Find where the given text appears and provide that cell's center as (x, y) coordinate. 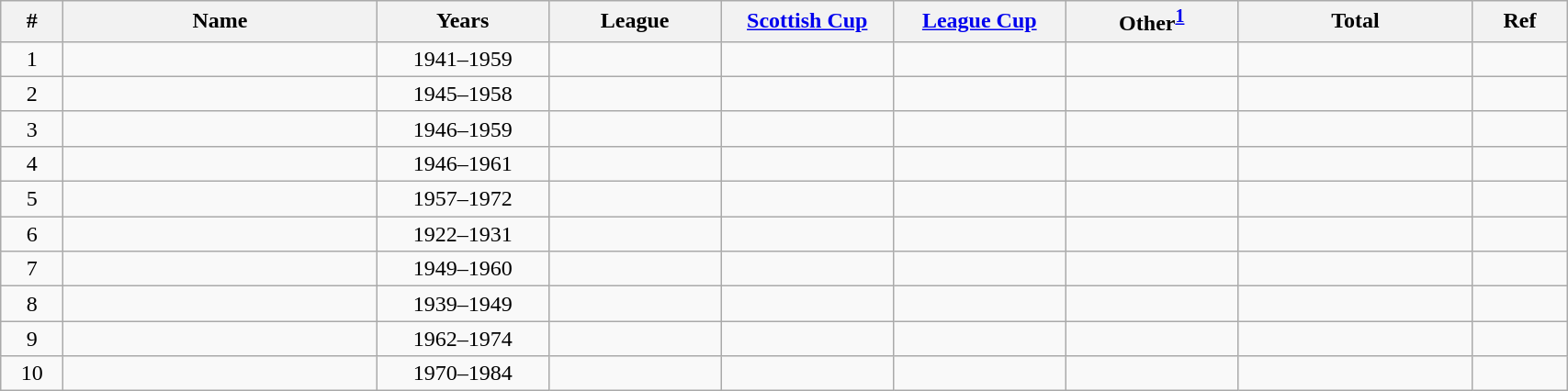
6 (32, 234)
1 (32, 59)
1922–1931 (463, 234)
# (32, 22)
Ref (1519, 22)
1957–1972 (463, 199)
League (635, 22)
2 (32, 94)
1970–1984 (463, 374)
5 (32, 199)
10 (32, 374)
Other1 (1152, 22)
3 (32, 128)
Scottish Cup (807, 22)
1945–1958 (463, 94)
Name (220, 22)
4 (32, 163)
9 (32, 339)
1939–1949 (463, 304)
1946–1959 (463, 128)
1941–1959 (463, 59)
8 (32, 304)
1962–1974 (463, 339)
Years (463, 22)
League Cup (979, 22)
7 (32, 269)
Total (1356, 22)
1946–1961 (463, 163)
1949–1960 (463, 269)
